Capture the cell that displays the provided text and extract its (x, y) central coordinate. 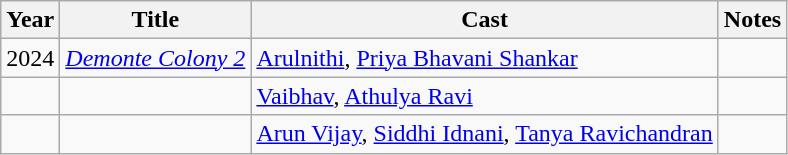
Demonte Colony 2 (156, 58)
Year (30, 20)
2024 (30, 58)
Notes (752, 20)
Vaibhav, Athulya Ravi (484, 96)
Arun Vijay, Siddhi Idnani, Tanya Ravichandran (484, 134)
Arulnithi, Priya Bhavani Shankar (484, 58)
Cast (484, 20)
Title (156, 20)
